Provide the [X, Y] coordinate of the cell's center where the given text is located.  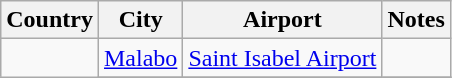
Malabo [140, 58]
Notes [416, 20]
City [140, 20]
Airport [282, 20]
Country [50, 20]
Saint Isabel Airport [282, 58]
